Provide the [X, Y] coordinate of the cell's center where the given text is located.  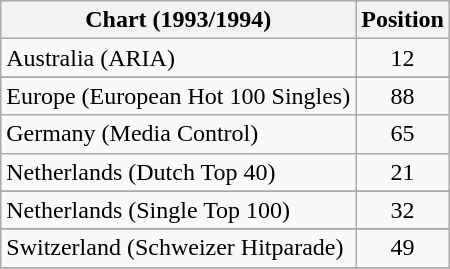
65 [403, 134]
32 [403, 210]
Australia (ARIA) [178, 58]
Europe (European Hot 100 Singles) [178, 96]
Chart (1993/1994) [178, 20]
Netherlands (Single Top 100) [178, 210]
Position [403, 20]
Switzerland (Schweizer Hitparade) [178, 248]
21 [403, 172]
49 [403, 248]
88 [403, 96]
Germany (Media Control) [178, 134]
12 [403, 58]
Netherlands (Dutch Top 40) [178, 172]
